For the text-containing cell, return its midpoint in (x, y) coordinate format. 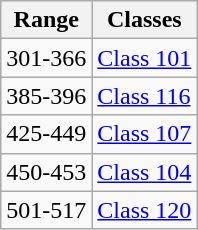
Range (46, 20)
Class 107 (144, 134)
Class 116 (144, 96)
301-366 (46, 58)
450-453 (46, 172)
501-517 (46, 210)
Class 101 (144, 58)
425-449 (46, 134)
Class 104 (144, 172)
Classes (144, 20)
385-396 (46, 96)
Class 120 (144, 210)
